Search for the cell housing the specified text and yield its (X, Y) center coordinate. 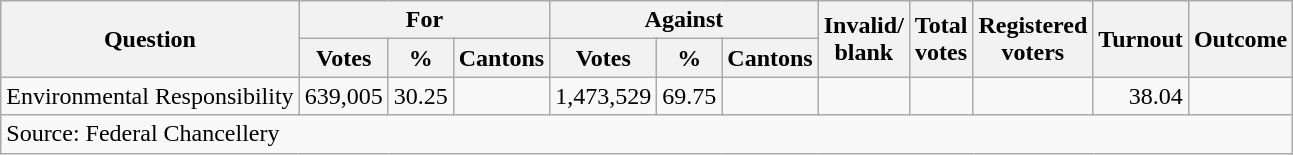
Registeredvoters (1033, 39)
Turnout (1141, 39)
Outcome (1240, 39)
Against (684, 20)
For (424, 20)
69.75 (690, 96)
Question (150, 39)
639,005 (344, 96)
1,473,529 (604, 96)
Environmental Responsibility (150, 96)
Totalvotes (941, 39)
38.04 (1141, 96)
30.25 (420, 96)
Source: Federal Chancellery (647, 134)
Invalid/blank (864, 39)
